Locate the cell with the specified text and output its [X, Y] center coordinate. 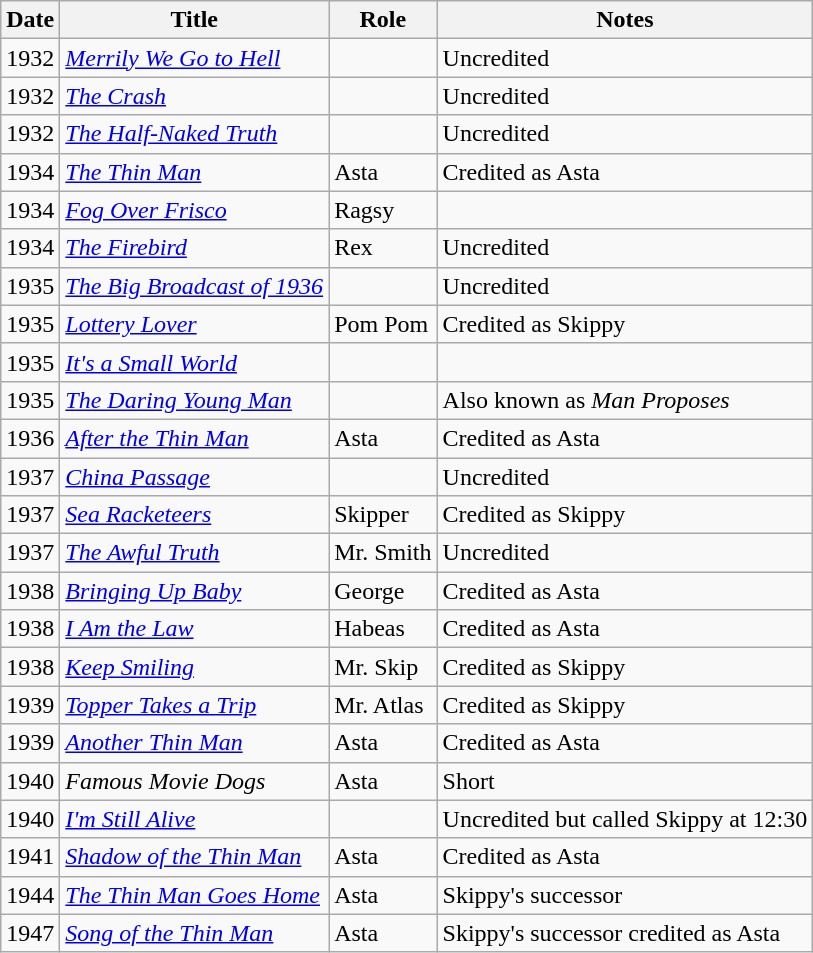
Topper Takes a Trip [194, 705]
After the Thin Man [194, 438]
1941 [30, 857]
Shadow of the Thin Man [194, 857]
The Crash [194, 96]
1944 [30, 895]
Skippy's successor [625, 895]
The Big Broadcast of 1936 [194, 286]
I'm Still Alive [194, 819]
Famous Movie Dogs [194, 781]
George [383, 591]
1947 [30, 933]
Uncredited but called Skippy at 12:30 [625, 819]
The Firebird [194, 248]
Mr. Smith [383, 553]
Lottery Lover [194, 324]
Skipper [383, 515]
It's a Small World [194, 362]
I Am the Law [194, 629]
Song of the Thin Man [194, 933]
The Awful Truth [194, 553]
The Daring Young Man [194, 400]
Fog Over Frisco [194, 210]
China Passage [194, 477]
Sea Racketeers [194, 515]
The Half-Naked Truth [194, 134]
Title [194, 20]
Mr. Atlas [383, 705]
Rex [383, 248]
Pom Pom [383, 324]
Short [625, 781]
The Thin Man [194, 172]
Habeas [383, 629]
Date [30, 20]
Keep Smiling [194, 667]
1936 [30, 438]
Ragsy [383, 210]
Skippy's successor credited as Asta [625, 933]
The Thin Man Goes Home [194, 895]
Role [383, 20]
Another Thin Man [194, 743]
Also known as Man Proposes [625, 400]
Mr. Skip [383, 667]
Notes [625, 20]
Bringing Up Baby [194, 591]
Merrily We Go to Hell [194, 58]
